Locate the cell with the specified text and output its (x, y) center coordinate. 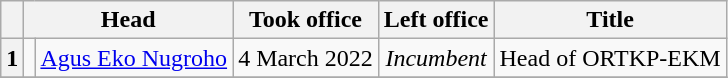
Title (610, 20)
4 March 2022 (306, 58)
Incumbent (436, 58)
1 (12, 58)
Took office (306, 20)
Agus Eko Nugroho (134, 58)
Left office (436, 20)
Head of ORTKP-EKM (610, 58)
Head (128, 20)
